Provide the (x, y) coordinate of the cell's center where the given text is located.  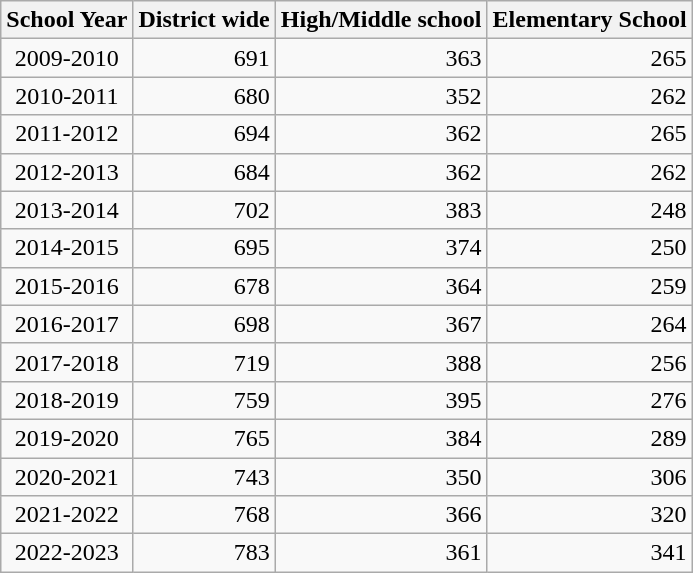
320 (590, 515)
259 (590, 286)
684 (204, 172)
2015-2016 (67, 286)
395 (381, 400)
695 (204, 248)
367 (381, 324)
383 (381, 210)
341 (590, 553)
2014-2015 (67, 248)
743 (204, 477)
388 (381, 362)
2021-2022 (67, 515)
694 (204, 134)
Elementary School (590, 20)
2011-2012 (67, 134)
678 (204, 286)
2009-2010 (67, 58)
289 (590, 438)
256 (590, 362)
2020-2021 (67, 477)
680 (204, 96)
250 (590, 248)
783 (204, 553)
698 (204, 324)
District wide (204, 20)
264 (590, 324)
2013-2014 (67, 210)
765 (204, 438)
364 (381, 286)
2010-2011 (67, 96)
702 (204, 210)
350 (381, 477)
374 (381, 248)
2018-2019 (67, 400)
363 (381, 58)
High/Middle school (381, 20)
768 (204, 515)
2022-2023 (67, 553)
352 (381, 96)
248 (590, 210)
School Year (67, 20)
2012-2013 (67, 172)
719 (204, 362)
2016-2017 (67, 324)
306 (590, 477)
361 (381, 553)
276 (590, 400)
2017-2018 (67, 362)
2019-2020 (67, 438)
691 (204, 58)
366 (381, 515)
759 (204, 400)
384 (381, 438)
